Return [x, y] of the center of cell containing provided text 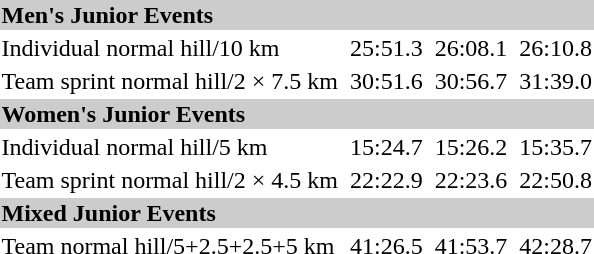
Individual normal hill/5 km [170, 147]
30:56.7 [471, 81]
26:10.8 [556, 48]
30:51.6 [386, 81]
Team sprint normal hill/2 × 7.5 km [170, 81]
15:26.2 [471, 147]
22:23.6 [471, 180]
22:50.8 [556, 180]
Team sprint normal hill/2 × 4.5 km [170, 180]
22:22.9 [386, 180]
Men's Junior Events [297, 15]
Women's Junior Events [297, 114]
Mixed Junior Events [297, 213]
15:24.7 [386, 147]
Individual normal hill/10 km [170, 48]
15:35.7 [556, 147]
25:51.3 [386, 48]
26:08.1 [471, 48]
31:39.0 [556, 81]
